Search for the cell housing the specified text and yield its [x, y] center coordinate. 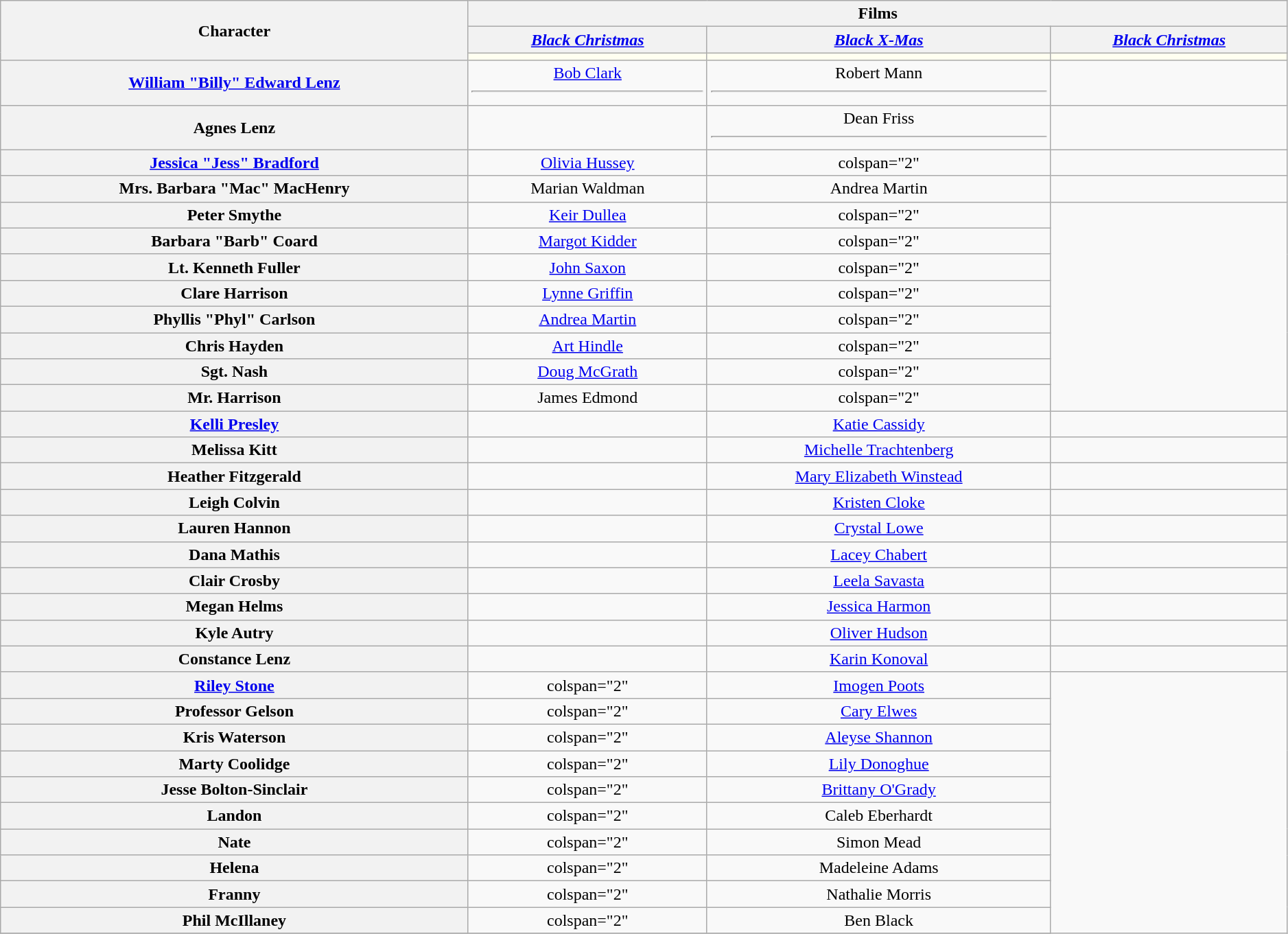
Ben Black [878, 920]
Dean Friss [878, 128]
Lily Donoghue [878, 764]
Landon [235, 816]
Marty Coolidge [235, 764]
Michelle Trachtenberg [878, 450]
Crystal Lowe [878, 528]
Megan Helms [235, 607]
James Edmond [587, 398]
Imogen Poots [878, 685]
Sgt. Nash [235, 372]
Lynne Griffin [587, 293]
Clare Harrison [235, 293]
Constance Lenz [235, 659]
Katie Cassidy [878, 424]
Agnes Lenz [235, 128]
William "Billy" Edward Lenz [235, 82]
Dana Mathis [235, 554]
Karin Konoval [878, 659]
Franny [235, 894]
Heather Fitzgerald [235, 476]
Kelli Presley [235, 424]
Jessica Harmon [878, 607]
Jessica "Jess" Bradford [235, 163]
Films [878, 14]
Barbara "Barb" Coard [235, 241]
Kris Waterson [235, 737]
Bob Clark [587, 82]
Keir Dullea [587, 215]
Leela Savasta [878, 581]
Clair Crosby [235, 581]
Nathalie Morris [878, 894]
Madeleine Adams [878, 868]
Kyle Autry [235, 633]
Brittany O'Grady [878, 790]
Mr. Harrison [235, 398]
Kristen Cloke [878, 502]
Lauren Hannon [235, 528]
Simon Mead [878, 842]
Nate [235, 842]
Mary Elizabeth Winstead [878, 476]
Black X-Mas [878, 40]
Phyllis "Phyl" Carlson [235, 319]
Oliver Hudson [878, 633]
Melissa Kitt [235, 450]
Helena [235, 868]
Doug McGrath [587, 372]
Mrs. Barbara "Mac" MacHenry [235, 189]
Caleb Eberhardt [878, 816]
Robert Mann [878, 82]
Peter Smythe [235, 215]
Art Hindle [587, 345]
Professor Gelson [235, 711]
Character [235, 30]
Jesse Bolton-Sinclair [235, 790]
John Saxon [587, 267]
Phil McIllaney [235, 920]
Lacey Chabert [878, 554]
Chris Hayden [235, 345]
Cary Elwes [878, 711]
Lt. Kenneth Fuller [235, 267]
Marian Waldman [587, 189]
Olivia Hussey [587, 163]
Margot Kidder [587, 241]
Riley Stone [235, 685]
Leigh Colvin [235, 502]
Aleyse Shannon [878, 737]
